Return the [X, Y] coordinate for the center point of the cell that contains the specified text.  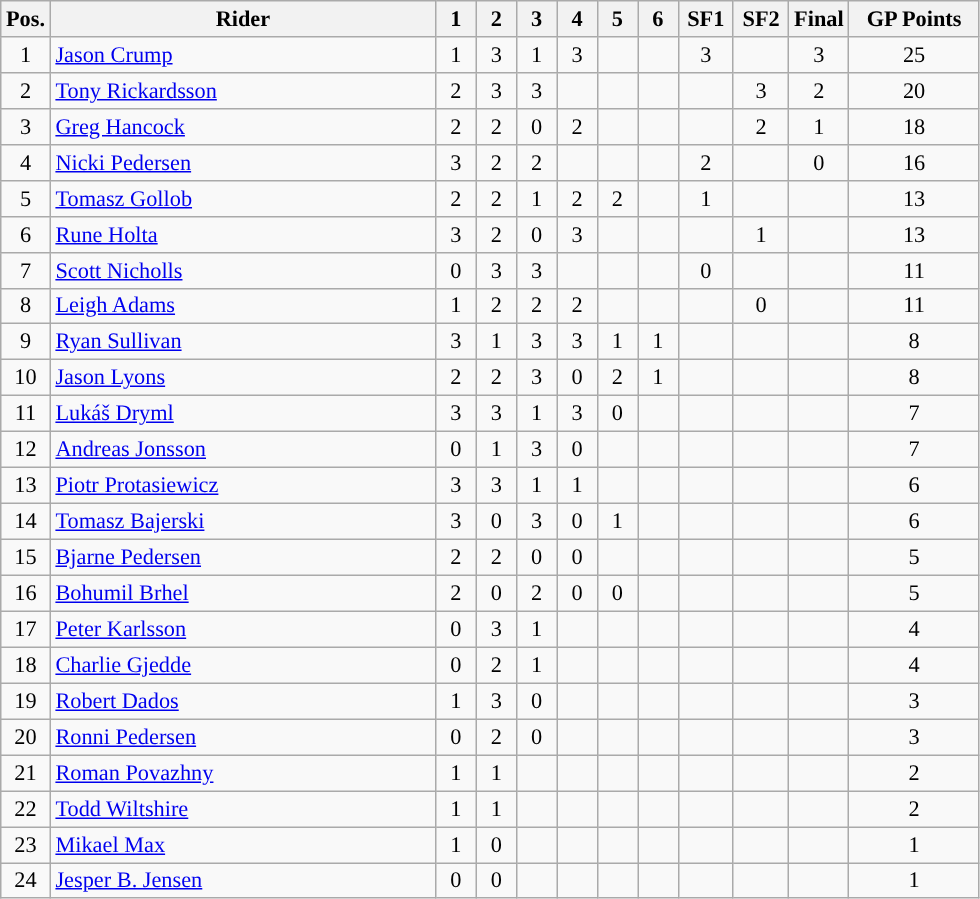
Peter Karlsson [242, 629]
Rune Holta [242, 234]
21 [26, 773]
23 [26, 844]
Nicki Pedersen [242, 162]
Tony Rickardsson [242, 90]
12 [26, 450]
Todd Wiltshire [242, 809]
Ryan Sullivan [242, 342]
Scott Nicholls [242, 270]
Jesper B. Jensen [242, 880]
Robert Dados [242, 701]
Pos. [26, 19]
Roman Povazhny [242, 773]
17 [26, 629]
Bohumil Brhel [242, 593]
SF2 [760, 19]
14 [26, 521]
Rider [242, 19]
10 [26, 378]
Leigh Adams [242, 306]
Jason Crump [242, 55]
19 [26, 701]
24 [26, 880]
Mikael Max [242, 844]
Piotr Protasiewicz [242, 485]
Lukáš Dryml [242, 414]
Final [819, 19]
Jason Lyons [242, 378]
Charlie Gjedde [242, 665]
Andreas Jonsson [242, 450]
Tomasz Gollob [242, 198]
22 [26, 809]
SF1 [706, 19]
Tomasz Bajerski [242, 521]
Ronni Pedersen [242, 737]
15 [26, 557]
9 [26, 342]
Greg Hancock [242, 126]
GP Points [914, 19]
Bjarne Pedersen [242, 557]
25 [914, 55]
